Detect which cell encompasses the target text, then output its (x, y) center coordinate. 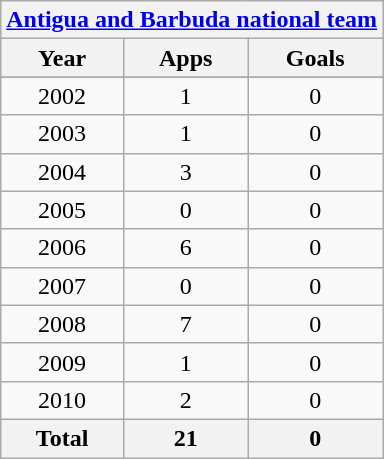
Year (62, 58)
2003 (62, 134)
2002 (62, 96)
Antigua and Barbuda national team (192, 20)
2008 (62, 324)
3 (185, 172)
2004 (62, 172)
Goals (316, 58)
2009 (62, 362)
Apps (185, 58)
2006 (62, 248)
6 (185, 248)
21 (185, 438)
2007 (62, 286)
2 (185, 400)
2005 (62, 210)
7 (185, 324)
2010 (62, 400)
Total (62, 438)
